Return (x, y) of the center of cell containing provided text 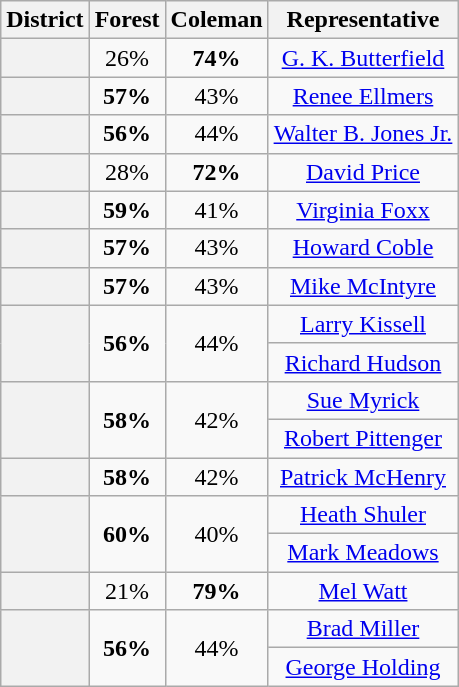
Robert Pittenger (363, 438)
Renee Ellmers (363, 96)
Mark Meadows (363, 553)
Coleman (216, 20)
Representative (363, 20)
G. K. Butterfield (363, 58)
Larry Kissell (363, 324)
Sue Myrick (363, 400)
Howard Coble (363, 248)
59% (127, 210)
79% (216, 591)
41% (216, 210)
District (45, 20)
Brad Miller (363, 629)
Forest (127, 20)
28% (127, 172)
72% (216, 172)
Patrick McHenry (363, 477)
60% (127, 534)
Mel Watt (363, 591)
40% (216, 534)
Virginia Foxx (363, 210)
Mike McIntyre (363, 286)
Walter B. Jones Jr. (363, 134)
Richard Hudson (363, 362)
21% (127, 591)
26% (127, 58)
George Holding (363, 667)
David Price (363, 172)
Heath Shuler (363, 515)
74% (216, 58)
